Scan for the cell matching the given text and deliver its (X, Y) coordinate at center. 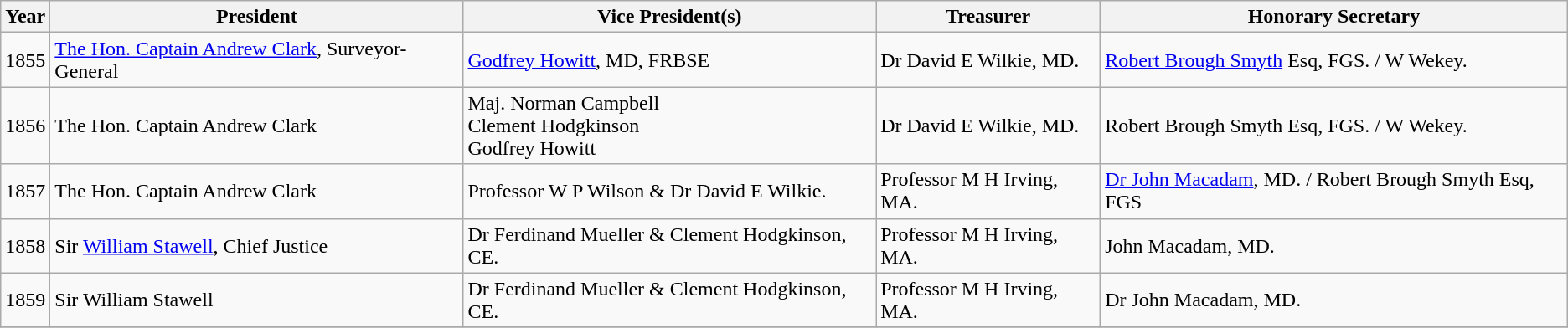
Vice President(s) (670, 17)
1859 (25, 300)
Honorary Secretary (1334, 17)
John Macadam, MD. (1334, 246)
Dr John Macadam, MD. / Robert Brough Smyth Esq, FGS (1334, 191)
Professor W P Wilson & Dr David E Wilkie. (670, 191)
Sir William Stawell (256, 300)
The Hon. Captain Andrew Clark, Surveyor-General (256, 60)
Sir William Stawell, Chief Justice (256, 246)
Maj. Norman CampbellClement HodgkinsonGodfrey Howitt (670, 126)
President (256, 17)
Godfrey Howitt, MD, FRBSE (670, 60)
1855 (25, 60)
1857 (25, 191)
Year (25, 17)
Dr John Macadam, MD. (1334, 300)
1856 (25, 126)
1858 (25, 246)
Treasurer (988, 17)
